Determine the (x, y) coordinate at the center of the cell enclosing the given text.  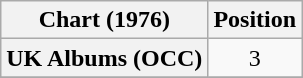
UK Albums (OCC) (104, 58)
Chart (1976) (104, 20)
Position (255, 20)
3 (255, 58)
